Find where the given text appears and provide that cell's center as (X, Y) coordinate. 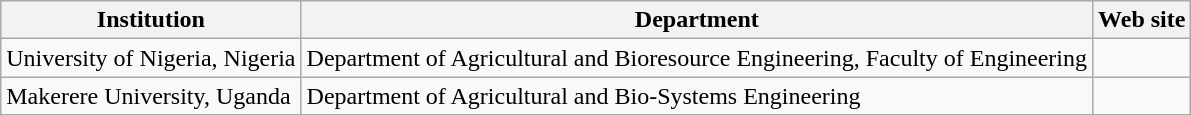
Web site (1142, 20)
Department of Agricultural and Bioresource Engineering, Faculty of Engineering (696, 58)
Makerere University, Uganda (151, 96)
Institution (151, 20)
Department (696, 20)
Department of Agricultural and Bio-Systems Engineering (696, 96)
University of Nigeria, Nigeria (151, 58)
